From the cell containing the given text, extract its center point as (X, Y) coordinate. 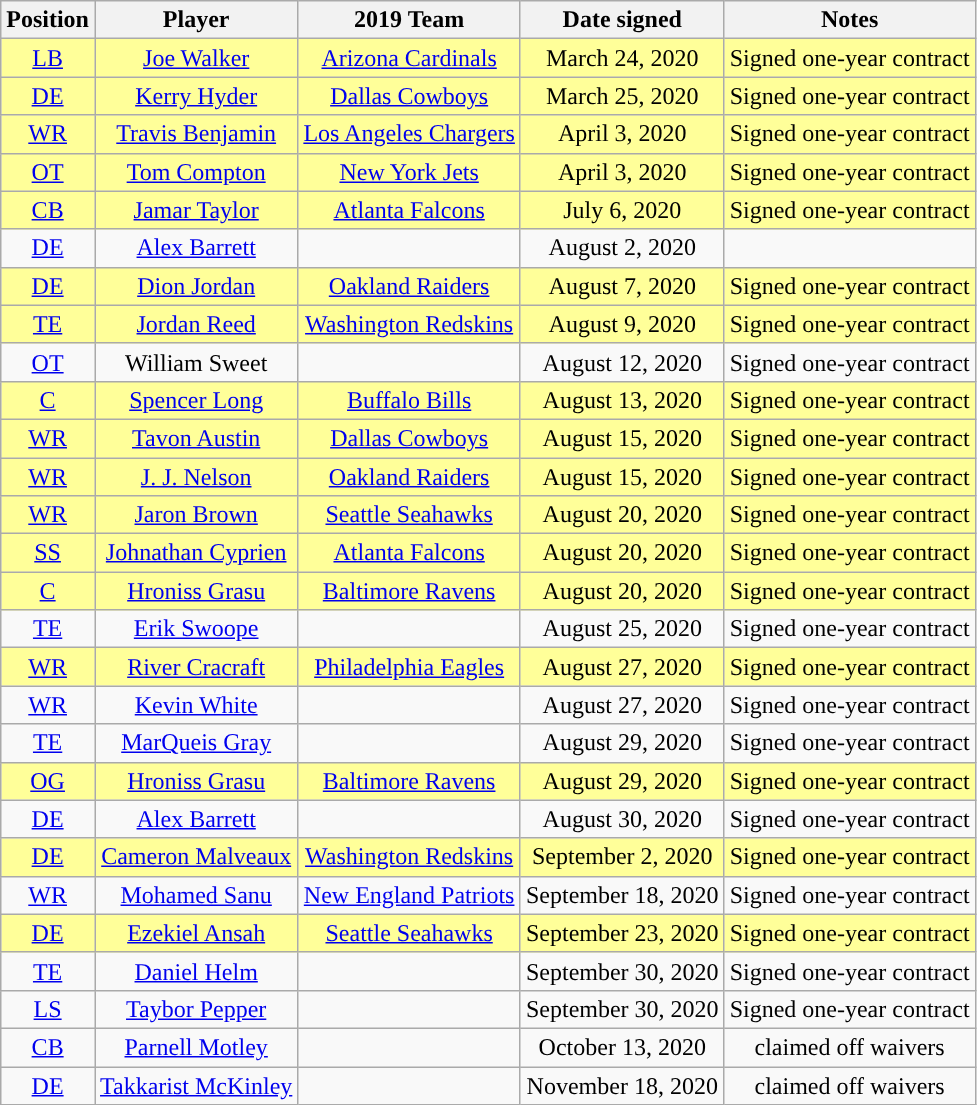
SS (48, 553)
Takkarist McKinley (196, 1085)
November 18, 2020 (622, 1085)
August 9, 2020 (622, 324)
Jordan Reed (196, 324)
Jamar Taylor (196, 210)
Player (196, 20)
OG (48, 781)
July 6, 2020 (622, 210)
Date signed (622, 20)
Philadelphia Eagles (410, 667)
LB (48, 58)
Travis Benjamin (196, 134)
September 23, 2020 (622, 933)
Mohamed Sanu (196, 895)
2019 Team (410, 20)
Buffalo Bills (410, 400)
Position (48, 20)
March 25, 2020 (622, 96)
Jaron Brown (196, 515)
Ezekiel Ansah (196, 933)
Tavon Austin (196, 438)
Notes (850, 20)
William Sweet (196, 362)
River Cracraft (196, 667)
October 13, 2020 (622, 1047)
August 30, 2020 (622, 819)
Taybor Pepper (196, 1009)
Joe Walker (196, 58)
New York Jets (410, 172)
Los Angeles Chargers (410, 134)
Kevin White (196, 705)
Erik Swoope (196, 629)
Tom Compton (196, 172)
August 25, 2020 (622, 629)
Dion Jordan (196, 286)
Arizona Cardinals (410, 58)
J. J. Nelson (196, 477)
Cameron Malveaux (196, 857)
September 2, 2020 (622, 857)
New England Patriots (410, 895)
Parnell Motley (196, 1047)
March 24, 2020 (622, 58)
August 13, 2020 (622, 400)
August 7, 2020 (622, 286)
LS (48, 1009)
Johnathan Cyprien (196, 553)
Daniel Helm (196, 971)
August 2, 2020 (622, 248)
September 18, 2020 (622, 895)
Spencer Long (196, 400)
MarQueis Gray (196, 743)
Kerry Hyder (196, 96)
August 12, 2020 (622, 362)
